Scan for the cell matching the given text and deliver its [x, y] coordinate at center. 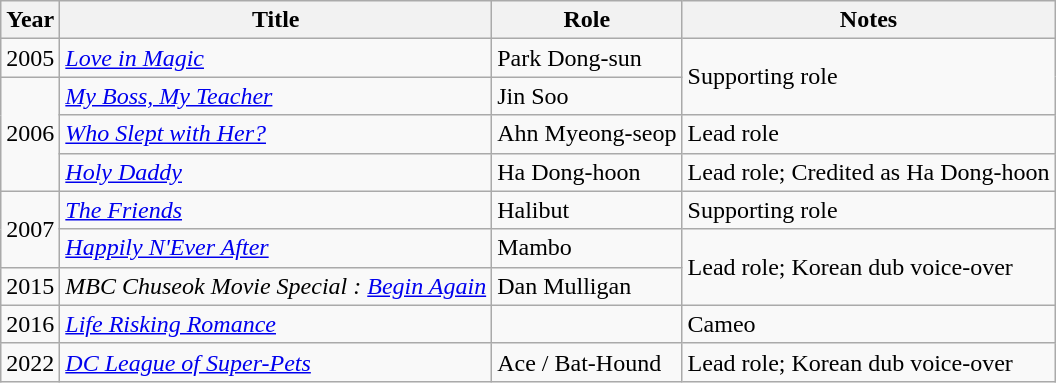
2006 [30, 134]
Who Slept with Her? [276, 134]
Year [30, 20]
Holy Daddy [276, 172]
Lead role [868, 134]
Notes [868, 20]
2015 [30, 286]
Park Dong-sun [587, 58]
Dan Mulligan [587, 286]
Halibut [587, 210]
MBC Chuseok Movie Special : Begin Again [276, 286]
My Boss, My Teacher [276, 96]
Life Risking Romance [276, 324]
Lead role; Credited as Ha Dong-hoon [868, 172]
Ahn Myeong-seop [587, 134]
Ha Dong-hoon [587, 172]
Happily N'Ever After [276, 248]
2022 [30, 362]
Jin Soo [587, 96]
Mambo [587, 248]
Cameo [868, 324]
Role [587, 20]
Title [276, 20]
DC League of Super-Pets [276, 362]
2005 [30, 58]
The Friends [276, 210]
2007 [30, 229]
Ace / Bat-Hound [587, 362]
2016 [30, 324]
Love in Magic [276, 58]
